Capture the cell that displays the provided text and extract its (x, y) central coordinate. 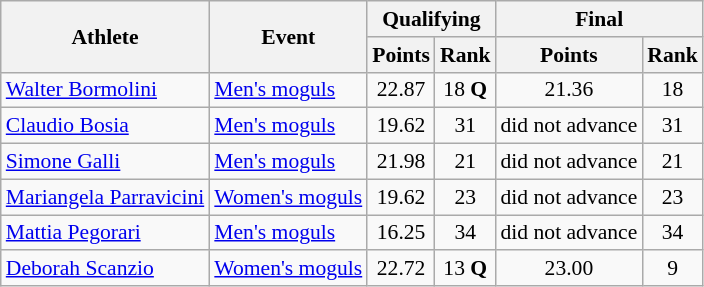
Mattia Pegorari (106, 233)
18 (672, 90)
Simone Galli (106, 162)
22.72 (401, 269)
Claudio Bosia (106, 126)
16.25 (401, 233)
18 Q (466, 90)
21.98 (401, 162)
23.00 (570, 269)
9 (672, 269)
Mariangela Parravicini (106, 197)
Athlete (106, 36)
13 Q (466, 269)
Event (288, 36)
Qualifying (431, 19)
22.87 (401, 90)
Walter Bormolini (106, 90)
Final (600, 19)
21.36 (570, 90)
Deborah Scanzio (106, 269)
